Identify which cell holds the provided text, then report its [x, y] central coordinate. 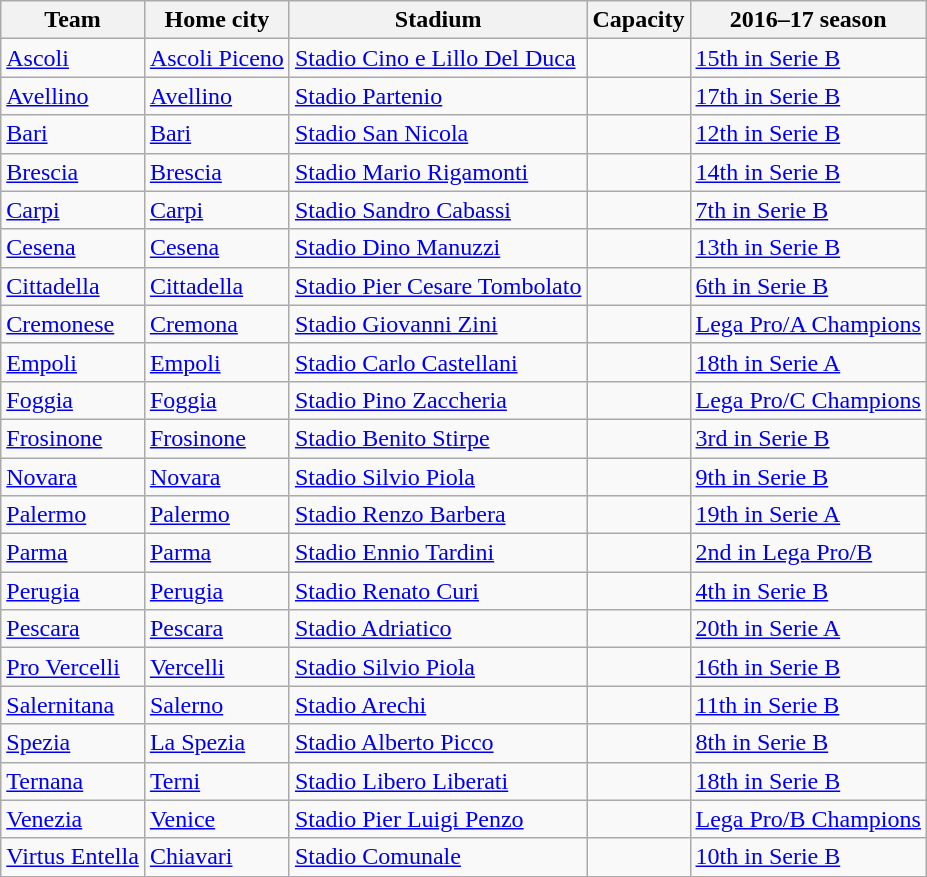
Stadio Sandro Cabassi [438, 210]
Salerno [216, 705]
2016–17 season [808, 20]
Stadio Pier Cesare Tombolato [438, 286]
7th in Serie B [808, 210]
Stadio Giovanni Zini [438, 324]
Stadio Partenio [438, 96]
Stadio Pino Zaccheria [438, 400]
Terni [216, 781]
4th in Serie B [808, 591]
15th in Serie B [808, 58]
Venice [216, 819]
Home city [216, 20]
Stadio Comunale [438, 857]
Chiavari [216, 857]
Team [73, 20]
Ascoli [73, 58]
13th in Serie B [808, 248]
Stadio Pier Luigi Penzo [438, 819]
Stadio Adriatico [438, 629]
Lega Pro/A Champions [808, 324]
11th in Serie B [808, 705]
Stadio Carlo Castellani [438, 362]
Stadium [438, 20]
Stadio Renzo Barbera [438, 515]
Pro Vercelli [73, 667]
Stadio Dino Manuzzi [438, 248]
Spezia [73, 743]
6th in Serie B [808, 286]
Cremonese [73, 324]
18th in Serie B [808, 781]
Stadio Renato Curi [438, 591]
17th in Serie B [808, 96]
Ternana [73, 781]
14th in Serie B [808, 172]
Capacity [638, 20]
Virtus Entella [73, 857]
Lega Pro/C Champions [808, 400]
8th in Serie B [808, 743]
19th in Serie A [808, 515]
Stadio Ennio Tardini [438, 553]
10th in Serie B [808, 857]
3rd in Serie B [808, 438]
Stadio Cino e Lillo Del Duca [438, 58]
La Spezia [216, 743]
Vercelli [216, 667]
Stadio Alberto Picco [438, 743]
16th in Serie B [808, 667]
20th in Serie A [808, 629]
Stadio Mario Rigamonti [438, 172]
Ascoli Piceno [216, 58]
Venezia [73, 819]
18th in Serie A [808, 362]
Stadio Arechi [438, 705]
Stadio Benito Stirpe [438, 438]
12th in Serie B [808, 134]
Stadio Libero Liberati [438, 781]
Lega Pro/B Champions [808, 819]
2nd in Lega Pro/B [808, 553]
Stadio San Nicola [438, 134]
9th in Serie B [808, 477]
Cremona [216, 324]
Salernitana [73, 705]
